Detect which cell encompasses the target text, then output its [x, y] center coordinate. 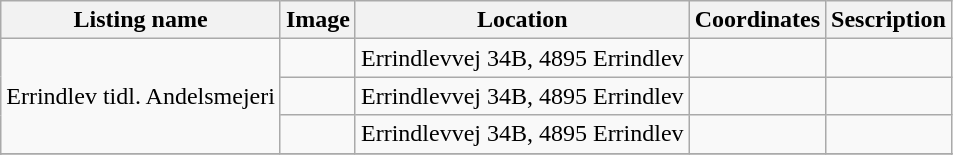
Coordinates [757, 20]
Location [522, 20]
Listing name [141, 20]
Image [318, 20]
Errindlev tidl. Andelsmejeri [141, 96]
Sescription [889, 20]
